Capture the cell that displays the provided text and extract its [X, Y] central coordinate. 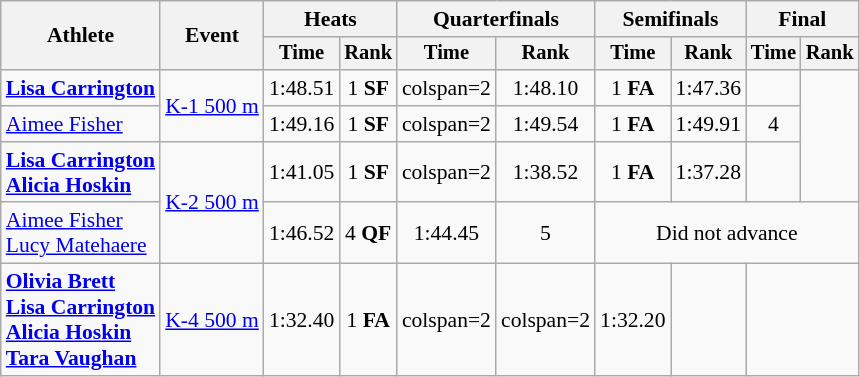
1:49.91 [708, 124]
Did not advance [726, 234]
K-4 500 m [212, 320]
1:44.45 [446, 234]
1:48.10 [546, 88]
Heats [330, 19]
1:38.52 [546, 172]
1:49.16 [302, 124]
Final [802, 19]
4 QF [368, 234]
1:32.40 [302, 320]
K-2 500 m [212, 203]
5 [546, 234]
Event [212, 36]
1:46.52 [302, 234]
Athlete [80, 36]
Aimee Fisher [80, 124]
1:47.36 [708, 88]
Lisa CarringtonAlicia Hoskin [80, 172]
Aimee FisherLucy Matehaere [80, 234]
1:41.05 [302, 172]
1:48.51 [302, 88]
1:32.20 [632, 320]
4 [774, 124]
K-1 500 m [212, 106]
Semifinals [670, 19]
1:37.28 [708, 172]
Lisa Carrington [80, 88]
1:49.54 [546, 124]
Olivia BrettLisa CarringtonAlicia HoskinTara Vaughan [80, 320]
Quarterfinals [496, 19]
